Output the [X, Y] coordinate of the center of the cell containing the given text.  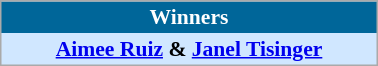
Winners [189, 17]
Aimee Ruiz & Janel Tisinger [189, 49]
